Determine the [x, y] coordinate at the center of the cell enclosing the given text.  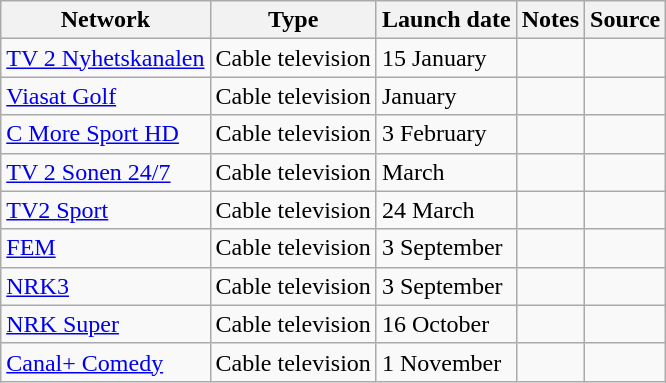
16 October [446, 324]
Notes [550, 20]
TV2 Sport [106, 210]
NRK Super [106, 324]
NRK3 [106, 286]
Launch date [446, 20]
Canal+ Comedy [106, 362]
Type [293, 20]
15 January [446, 58]
Viasat Golf [106, 96]
TV 2 Nyhetskanalen [106, 58]
3 February [446, 134]
Network [106, 20]
Source [626, 20]
January [446, 96]
FEM [106, 248]
March [446, 172]
TV 2 Sonen 24/7 [106, 172]
C More Sport HD [106, 134]
1 November [446, 362]
24 March [446, 210]
